Scan for the cell matching the given text and deliver its (X, Y) coordinate at center. 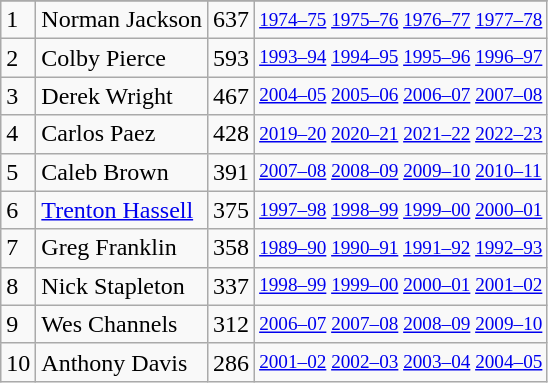
Caleb Brown (122, 172)
Colby Pierce (122, 58)
10 (18, 362)
391 (232, 172)
Nick Stapleton (122, 286)
2001–02 2002–03 2003–04 2004–05 (401, 362)
637 (232, 20)
7 (18, 248)
8 (18, 286)
9 (18, 324)
428 (232, 134)
Wes Channels (122, 324)
1997–98 1998–99 1999–00 2000–01 (401, 210)
337 (232, 286)
5 (18, 172)
1993–94 1994–95 1995–96 1996–97 (401, 58)
312 (232, 324)
2 (18, 58)
1989–90 1990–91 1991–92 1992–93 (401, 248)
2019–20 2020–21 2021–22 2022–23 (401, 134)
Trenton Hassell (122, 210)
Derek Wright (122, 96)
467 (232, 96)
Anthony Davis (122, 362)
286 (232, 362)
3 (18, 96)
375 (232, 210)
Norman Jackson (122, 20)
6 (18, 210)
1 (18, 20)
1974–75 1975–76 1976–77 1977–78 (401, 20)
2006–07 2007–08 2008–09 2009–10 (401, 324)
358 (232, 248)
Carlos Paez (122, 134)
4 (18, 134)
2007–08 2008–09 2009–10 2010–11 (401, 172)
593 (232, 58)
Greg Franklin (122, 248)
2004–05 2005–06 2006–07 2007–08 (401, 96)
1998–99 1999–00 2000–01 2001–02 (401, 286)
